Find where the given text appears and provide that cell's center as (x, y) coordinate. 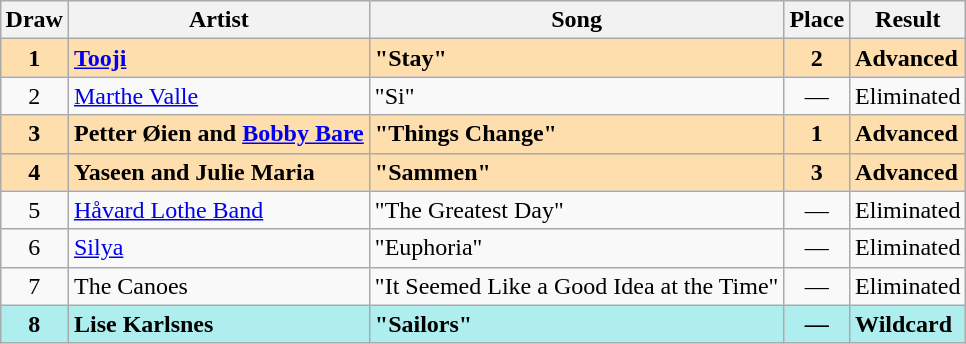
"Stay" (576, 58)
Håvard Lothe Band (218, 210)
Wildcard (908, 324)
Yaseen and Julie Maria (218, 172)
7 (34, 286)
Result (908, 20)
6 (34, 248)
Draw (34, 20)
The Canoes (218, 286)
Song (576, 20)
Silya (218, 248)
4 (34, 172)
"Sailors" (576, 324)
Tooji (218, 58)
"It Seemed Like a Good Idea at the Time" (576, 286)
Lise Karlsnes (218, 324)
"The Greatest Day" (576, 210)
"Sammen" (576, 172)
"Si" (576, 96)
Place (817, 20)
"Things Change" (576, 134)
5 (34, 210)
"Euphoria" (576, 248)
Marthe Valle (218, 96)
Artist (218, 20)
Petter Øien and Bobby Bare (218, 134)
8 (34, 324)
